Return the (x, y) coordinate for the center point of the cell that contains the specified text.  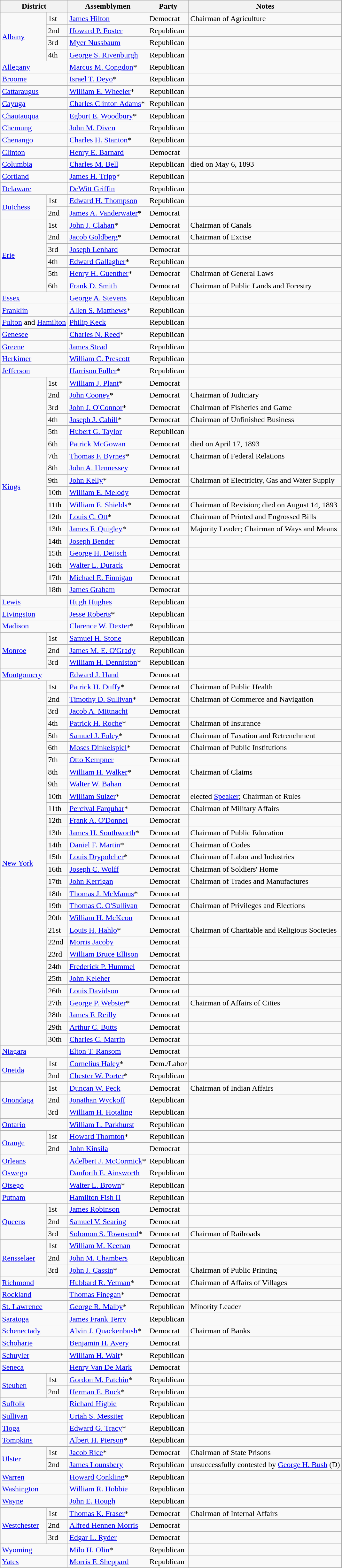
Edward G. Tracy* (108, 1428)
Milo H. Olin* (108, 1550)
Israel T. Deyo* (108, 79)
Charles C. Marrin (108, 1039)
Chairman of Public Institutions (265, 748)
Uriah S. Messiter (108, 1416)
Schuyler (34, 1355)
20th (57, 918)
Henry E. Barnard (108, 152)
Charles M. Bell (108, 164)
Harrison Fuller* (108, 371)
died on April 17, 1893 (265, 444)
William H. Hotaling (108, 1112)
Jefferson (34, 371)
Marcus M. Congdon* (108, 67)
William C. Prescott (108, 359)
Chairman of Charitable and Religious Societies (265, 930)
Suffolk (34, 1404)
Timothy D. Sullivan* (108, 699)
Orange (23, 1143)
Samuel H. Stone (108, 638)
William H. Wait* (108, 1355)
Allen S. Matthews* (108, 310)
elected Speaker; Chairman of Rules (265, 796)
Chairman of Federal Relations (265, 456)
Chairman of Commerce and Navigation (265, 699)
Chairman of Excise (265, 237)
Cayuga (34, 103)
Chairman of Affairs of Cities (265, 1003)
Egburt E. Woodbury* (108, 116)
Lewis (34, 602)
Delaware (34, 189)
Chairman of Printed and Engrossed Bills (265, 517)
22nd (57, 942)
Otto Kempner (108, 760)
Edward Gallagher* (108, 261)
George R. Malby* (108, 1307)
James A. Vanderwater* (108, 213)
Putnam (34, 1197)
Louis H. Hahlo* (108, 930)
24th (57, 966)
Thomas J. McManus* (108, 893)
Clarence W. Dexter* (108, 626)
Wyoming (34, 1550)
Chairman of Banks (265, 1331)
Chautauqua (34, 116)
Essex (34, 298)
Steuben (23, 1386)
Hubbard R. Yetman* (108, 1282)
Moses Dinkelspiel* (108, 748)
Frank A. O'Donnel (108, 821)
Chairman of General Laws (265, 274)
Hubert G. Taylor (108, 432)
John M. Diven (108, 128)
Chairman of Public Printing (265, 1270)
Edward H. Thompson (108, 201)
Chairman of Railroads (265, 1234)
Howard Thornton* (108, 1137)
William Sulzer* (108, 796)
William H. McKeon (108, 918)
Chairman of Privileges and Elections (265, 905)
Danforth E. Ainsworth (108, 1173)
Joseph Bender (108, 541)
Morris F. Sheppard (108, 1562)
Greene (34, 346)
28th (57, 1015)
Dem./Labor (168, 1064)
Louis C. Ott* (108, 517)
Kings (23, 487)
Alfred Hennen Morris (108, 1526)
Louis Davidson (108, 991)
John Cooney* (108, 395)
DeWitt Griffin (108, 189)
Wayne (34, 1501)
Warren (34, 1477)
William E. Wheeler* (108, 91)
Allegany (34, 67)
James Hilton (108, 19)
Cortland (34, 177)
Joseph C. Wolff (108, 869)
Jacob Goldberg* (108, 237)
Chester W. Porter* (108, 1076)
Chairman of Labor and Industries (265, 857)
Chairman of Public Lands and Forestry (265, 286)
James M. E. O'Grady (108, 650)
Clinton (34, 152)
Saratoga (34, 1319)
Edgar L. Ryder (108, 1538)
Rensselaer (23, 1258)
Edward J. Hand (108, 675)
Oneida (23, 1070)
Hugh Hughes (108, 602)
Genesee (34, 334)
John J. O'Connor* (108, 407)
Minority Leader (265, 1307)
Westchester (23, 1525)
Charles Clinton Adams* (108, 103)
John E. Hough (108, 1501)
Erie (23, 255)
District (34, 6)
Herman E. Buck* (108, 1392)
Solomon S. Townsend* (108, 1234)
Ulster (23, 1458)
Majority Leader; Chairman of Ways and Means (265, 529)
Ontario (34, 1124)
John Keleher (108, 979)
Morris Jacoby (108, 942)
Patrick H. Roche* (108, 723)
23rd (57, 954)
Joseph Lenhard (108, 249)
Chairman of Claims (265, 772)
Chairman of Internal Affairs (265, 1513)
Monroe (23, 650)
26th (57, 991)
Jacob A. Mittnacht (108, 711)
Gordon M. Patchin* (108, 1380)
Walter L. Durack (108, 565)
Sullivan (34, 1416)
James Robinson (108, 1209)
Oswego (34, 1173)
Party (168, 6)
Richard Higbie (108, 1404)
Rockland (34, 1294)
Chairman of Codes (265, 845)
Seneca (34, 1367)
30th (57, 1039)
Arthur C. Butts (108, 1027)
St. Lawrence (34, 1307)
Chairman of Unfinished Business (265, 420)
James Frank Terry (108, 1319)
Albert H. Pierson* (108, 1440)
Chairman of Soldiers' Home (265, 869)
James Lounsbery (108, 1465)
Louis Drypolcher* (108, 857)
Niagara (34, 1051)
Jesse Roberts* (108, 614)
Chairman of Canals (265, 225)
Orleans (34, 1161)
William J. Plant* (108, 383)
William H. Denniston* (108, 663)
Patrick H. Duffy* (108, 687)
Thomas K. Fraser* (108, 1513)
Jacob Rice* (108, 1452)
John J. Cassin* (108, 1270)
Alvin J. Quackenbush* (108, 1331)
Elton T. Ransom (108, 1051)
Chairman of Public Health (265, 687)
William M. Keenan (108, 1246)
21st (57, 930)
Chairman of Indian Affairs (265, 1088)
Walter L. Brown* (108, 1185)
Madison (34, 626)
Michael E. Finnigan (108, 578)
Hamilton Fish II (108, 1197)
Joseph J. Cahill* (108, 420)
John J. Clahan* (108, 225)
Benjamin H. Avery (108, 1343)
Broome (34, 79)
Franklin (34, 310)
Tompkins (34, 1440)
Dutchess (23, 207)
25th (57, 979)
Samuel J. Foley* (108, 735)
William E. Shields* (108, 504)
William Bruce Ellison (108, 954)
Thomas C. O'Sullivan (108, 905)
Frank D. Smith (108, 286)
Percival Farquhar* (108, 808)
Jonathan Wyckoff (108, 1100)
Duncan W. Peck (108, 1088)
Chenango (34, 140)
Herkimer (34, 359)
Chairman of Taxation and Retrenchment (265, 735)
Queens (23, 1222)
Patrick McGowan (108, 444)
Adelbert J. McCormick* (108, 1161)
Cattaraugus (34, 91)
John Kerrigan (108, 881)
Washington (34, 1489)
William R. Hobbie (108, 1489)
Charles N. Reed* (108, 334)
Charles H. Stanton* (108, 140)
Frederick P. Hummel (108, 966)
29th (57, 1027)
Chairman of Military Affairs (265, 808)
Montgomery (34, 675)
Columbia (34, 164)
James H. Southworth* (108, 833)
Philip Keck (108, 322)
Henry Van De Mark (108, 1367)
William E. Melody (108, 492)
Daniel F. Martin* (108, 845)
Chairman of Electricity, Gas and Water Supply (265, 480)
Otsego (34, 1185)
George P. Webster* (108, 1003)
Chairman of Revision; died on August 14, 1893 (265, 504)
Samuel V. Searing (108, 1222)
Thomas F. Byrnes* (108, 456)
Chemung (34, 128)
John M. Chambers (108, 1258)
Chairman of Fisheries and Game (265, 407)
Albany (23, 37)
James F. Reilly (108, 1015)
James F. Quigley* (108, 529)
John Kelly* (108, 480)
Yates (34, 1562)
Walter W. Bahan (108, 784)
William H. Walker* (108, 772)
Chairman of Affairs of Villages (265, 1282)
Chairman of Public Education (265, 833)
Schoharie (34, 1343)
James Graham (108, 590)
John A. Hennessey (108, 468)
New York (23, 863)
Chairman of Judiciary (265, 395)
Chairman of Trades and Manufactures (265, 881)
James H. Tripp* (108, 177)
James Stead (108, 346)
Fulton and Hamilton (34, 322)
Myer Nussbaum (108, 43)
Howard Conkling* (108, 1477)
Thomas Finegan* (108, 1294)
Livingston (34, 614)
Onondaga (23, 1100)
Tioga (34, 1428)
Henry H. Guenther* (108, 274)
John Kinsila (108, 1149)
George A. Stevens (108, 298)
Chairman of Agriculture (265, 19)
Notes (265, 6)
William L. Parkhurst (108, 1124)
George H. Deitsch (108, 553)
Assemblymen (108, 6)
died on May 6, 1893 (265, 164)
Richmond (34, 1282)
Chairman of State Prisons (265, 1452)
George S. Rivenburgh (108, 55)
Schenectady (34, 1331)
unsuccessfully contested by George H. Bush (D) (265, 1465)
Chairman of Insurance (265, 723)
Howard P. Foster (108, 31)
19th (57, 905)
Cornelius Haley* (108, 1064)
27th (57, 1003)
